Scan for the cell matching the given text and deliver its [X, Y] coordinate at center. 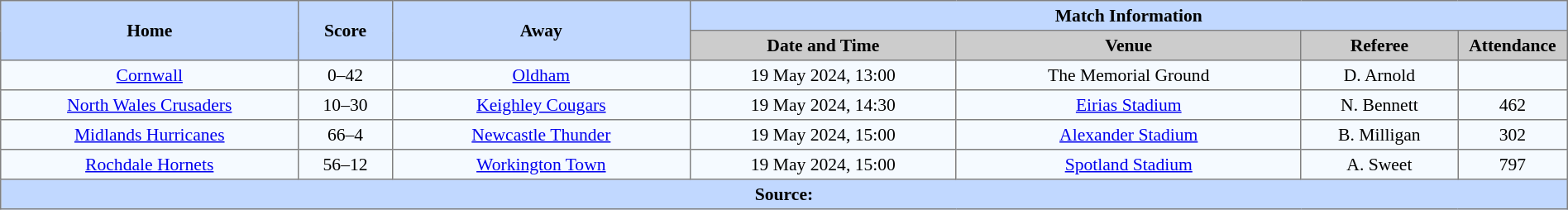
Match Information [1128, 16]
Score [346, 31]
Rochdale Hornets [150, 165]
797 [1513, 165]
Workington Town [541, 165]
0–42 [346, 75]
66–4 [346, 135]
19 May 2024, 14:30 [823, 105]
North Wales Crusaders [150, 105]
D. Arnold [1379, 75]
A. Sweet [1379, 165]
Eirias Stadium [1128, 105]
Cornwall [150, 75]
56–12 [346, 165]
Venue [1128, 45]
B. Milligan [1379, 135]
462 [1513, 105]
Home [150, 31]
Referee [1379, 45]
N. Bennett [1379, 105]
19 May 2024, 13:00 [823, 75]
The Memorial Ground [1128, 75]
Newcastle Thunder [541, 135]
Attendance [1513, 45]
Away [541, 31]
Oldham [541, 75]
Keighley Cougars [541, 105]
Midlands Hurricanes [150, 135]
Spotland Stadium [1128, 165]
302 [1513, 135]
Source: [784, 194]
Date and Time [823, 45]
10–30 [346, 105]
Alexander Stadium [1128, 135]
